Provide the (x, y) coordinate of the cell's center where the given text is located.  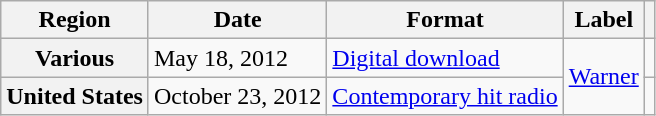
Date (237, 20)
May 18, 2012 (237, 58)
October 23, 2012 (237, 96)
Contemporary hit radio (445, 96)
Various (75, 58)
Digital download (445, 58)
Format (445, 20)
Warner (604, 77)
Label (604, 20)
United States (75, 96)
Region (75, 20)
